Provide the [x, y] coordinate of the cell's center where the given text is located.  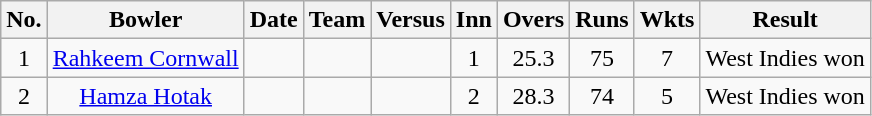
Inn [474, 20]
28.3 [533, 96]
Versus [411, 20]
Hamza Hotak [146, 96]
Runs [602, 20]
Bowler [146, 20]
Wkts [667, 20]
Overs [533, 20]
25.3 [533, 58]
Rahkeem Cornwall [146, 58]
Date [274, 20]
Result [785, 20]
74 [602, 96]
7 [667, 58]
Team [337, 20]
75 [602, 58]
5 [667, 96]
No. [24, 20]
